Find where the given text appears and provide that cell's center as [x, y] coordinate. 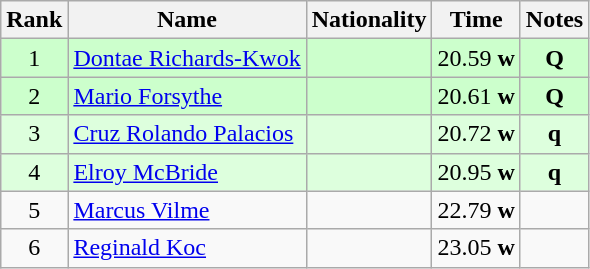
3 [34, 134]
Time [476, 20]
5 [34, 210]
2 [34, 96]
22.79 w [476, 210]
20.59 w [476, 58]
Rank [34, 20]
Dontae Richards-Kwok [187, 58]
23.05 w [476, 248]
20.95 w [476, 172]
Reginald Koc [187, 248]
Mario Forsythe [187, 96]
4 [34, 172]
Marcus Vilme [187, 210]
Name [187, 20]
20.72 w [476, 134]
Elroy McBride [187, 172]
1 [34, 58]
Nationality [369, 20]
20.61 w [476, 96]
Cruz Rolando Palacios [187, 134]
Notes [554, 20]
6 [34, 248]
